Capture the cell that displays the provided text and extract its [x, y] central coordinate. 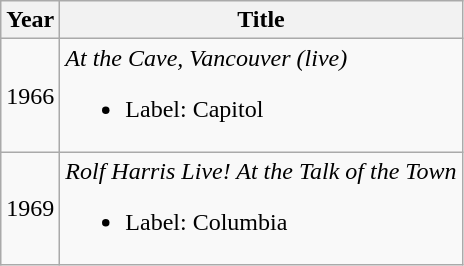
1966 [30, 96]
1969 [30, 208]
Title [261, 20]
Year [30, 20]
Rolf Harris Live! At the Talk of the TownLabel: Columbia [261, 208]
At the Cave, Vancouver (live)Label: Capitol [261, 96]
